Output the (x, y) coordinate of the center of the cell containing the given text.  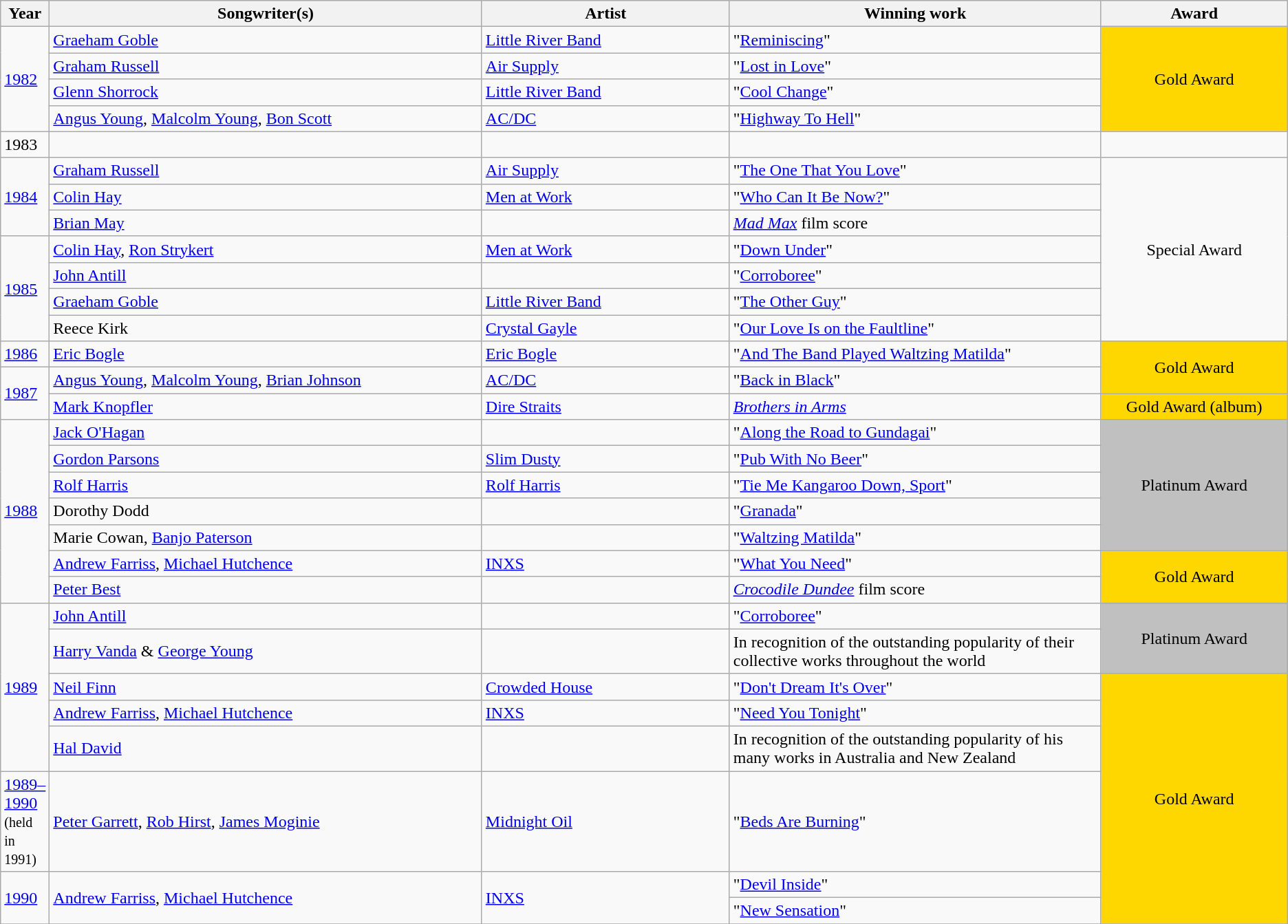
"Who Can It Be Now?" (915, 197)
"Along the Road to Gundagai" (915, 433)
1983 (25, 144)
Year (25, 14)
In recognition of the outstanding popularity of their collective works throughout the world (915, 651)
Neil Finn (266, 687)
Brian May (266, 223)
"What You Need" (915, 563)
1982 (25, 79)
1984 (25, 197)
Dorothy Dodd (266, 511)
Crowded House (605, 687)
Reece Kirk (266, 328)
"The Other Guy" (915, 301)
1986 (25, 354)
"Down Under" (915, 249)
"Tie Me Kangaroo Down, Sport" (915, 485)
Songwriter(s) (266, 14)
1989 (25, 687)
Crocodile Dundee film score (915, 590)
"Reminiscing" (915, 40)
1990 (25, 898)
Angus Young, Malcolm Young, Brian Johnson (266, 380)
Harry Vanda & George Young (266, 651)
Dire Straits (605, 407)
Special Award (1194, 249)
"Cool Change" (915, 92)
1987 (25, 394)
"Don't Dream It's Over" (915, 687)
"Highway To Hell" (915, 118)
Jack O'Hagan (266, 433)
Peter Garrett, Rob Hirst, James Moginie (266, 821)
Mad Max film score (915, 223)
Gordon Parsons (266, 459)
"Granada" (915, 511)
Colin Hay (266, 197)
Hal David (266, 749)
1989–1990 (held in 1991) (25, 821)
1985 (25, 288)
Brothers in Arms (915, 407)
"Need You Tonight" (915, 713)
"And The Band Played Waltzing Matilda" (915, 354)
Award (1194, 14)
Peter Best (266, 590)
Colin Hay, Ron Strykert (266, 249)
"New Sensation" (915, 911)
"Waltzing Matilda" (915, 537)
Marie Cowan, Banjo Paterson (266, 537)
Crystal Gayle (605, 328)
Midnight Oil (605, 821)
Mark Knopfler (266, 407)
Glenn Shorrock (266, 92)
"The One That You Love" (915, 171)
"Lost in Love" (915, 66)
"Back in Black" (915, 380)
Winning work (915, 14)
"Devil Inside" (915, 885)
"Our Love Is on the Faultline" (915, 328)
Gold Award (album) (1194, 407)
"Beds Are Burning" (915, 821)
Angus Young, Malcolm Young, Bon Scott (266, 118)
In recognition of the outstanding popularity of his many works in Australia and New Zealand (915, 749)
Slim Dusty (605, 459)
1988 (25, 511)
Artist (605, 14)
"Pub With No Beer" (915, 459)
